Detect which cell encompasses the target text, then output its [x, y] center coordinate. 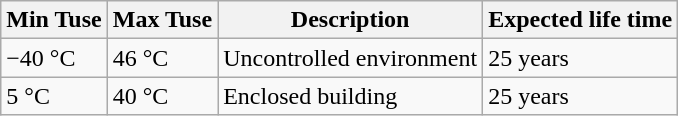
Description [350, 20]
46 °C [162, 58]
5 °C [54, 96]
Max Tuse [162, 20]
−40 °C [54, 58]
Expected life time [580, 20]
Min Tuse [54, 20]
Uncontrolled environment [350, 58]
Enclosed building [350, 96]
40 °C [162, 96]
